Provide the [X, Y] coordinate of the cell's center where the given text is located.  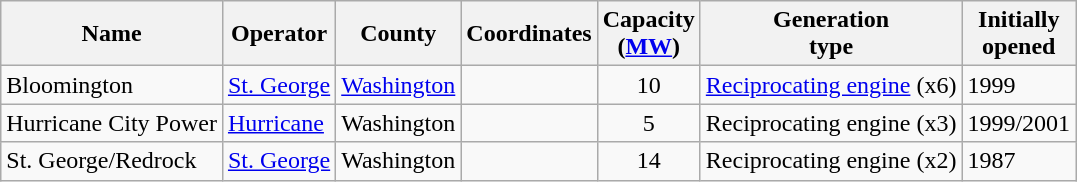
1999/2001 [1019, 123]
Reciprocating engine (x3) [831, 123]
14 [648, 161]
10 [648, 85]
Operator [278, 34]
County [398, 34]
Capacity(MW) [648, 34]
Generationtype [831, 34]
St. George/Redrock [112, 161]
Coordinates [529, 34]
Hurricane City Power [112, 123]
Reciprocating engine (x6) [831, 85]
Initiallyopened [1019, 34]
1987 [1019, 161]
Name [112, 34]
1999 [1019, 85]
Reciprocating engine (x2) [831, 161]
5 [648, 123]
Bloomington [112, 85]
Hurricane [278, 123]
